Identify which cell holds the provided text, then report its [x, y] central coordinate. 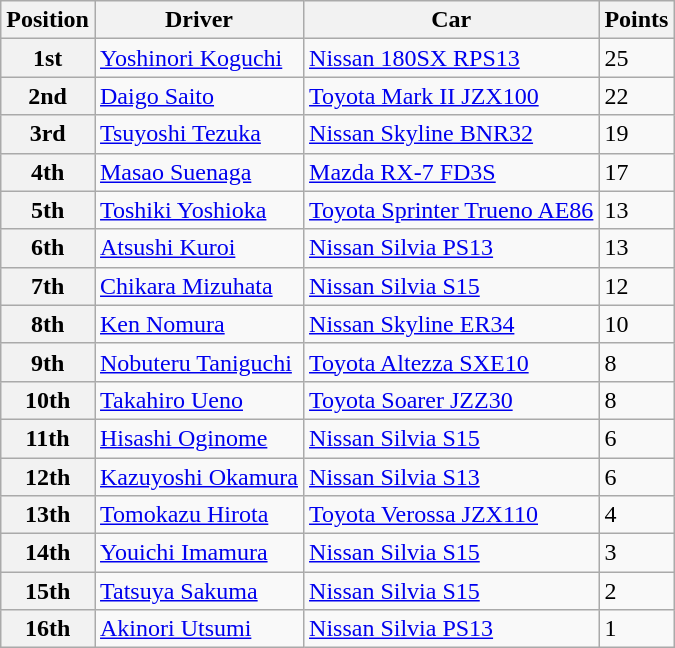
17 [636, 172]
13th [48, 515]
Ken Nomura [198, 324]
10 [636, 324]
3rd [48, 134]
16th [48, 629]
Chikara Mizuhata [198, 286]
11th [48, 438]
Nissan Silvia S13 [452, 477]
9th [48, 362]
Nobuteru Taniguchi [198, 362]
Akinori Utsumi [198, 629]
Toshiki Yoshioka [198, 210]
1 [636, 629]
22 [636, 96]
Kazuyoshi Okamura [198, 477]
8th [48, 324]
4th [48, 172]
19 [636, 134]
1st [48, 58]
Youichi Imamura [198, 553]
Points [636, 20]
Takahiro Ueno [198, 400]
15th [48, 591]
Driver [198, 20]
Tsuyoshi Tezuka [198, 134]
Toyota Altezza SXE10 [452, 362]
Toyota Sprinter Trueno AE86 [452, 210]
3 [636, 553]
2nd [48, 96]
Toyota Verossa JZX110 [452, 515]
Toyota Mark II JZX100 [452, 96]
Car [452, 20]
Tatsuya Sakuma [198, 591]
12th [48, 477]
6th [48, 248]
2 [636, 591]
Masao Suenaga [198, 172]
Yoshinori Koguchi [198, 58]
12 [636, 286]
5th [48, 210]
Position [48, 20]
Toyota Soarer JZZ30 [452, 400]
Hisashi Oginome [198, 438]
7th [48, 286]
Mazda RX-7 FD3S [452, 172]
Nissan Skyline ER34 [452, 324]
Atsushi Kuroi [198, 248]
14th [48, 553]
Tomokazu Hirota [198, 515]
Nissan Skyline BNR32 [452, 134]
Daigo Saito [198, 96]
25 [636, 58]
10th [48, 400]
4 [636, 515]
Nissan 180SX RPS13 [452, 58]
